Return (X, Y) of the center of cell containing provided text 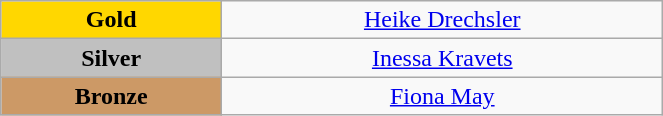
Silver (112, 58)
Inessa Kravets (442, 58)
Heike Drechsler (442, 20)
Bronze (112, 96)
Gold (112, 20)
Fiona May (442, 96)
